Search for the cell housing the specified text and yield its (x, y) center coordinate. 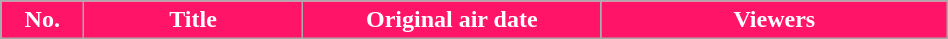
Original air date (452, 20)
No. (42, 20)
Viewers (774, 20)
Title (193, 20)
